Search for the cell housing the specified text and yield its [X, Y] center coordinate. 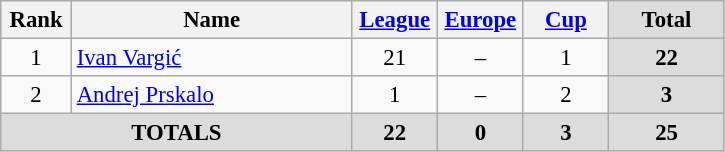
Europe [481, 20]
0 [481, 133]
TOTALS [176, 133]
Total [667, 20]
Andrej Prskalo [212, 95]
Name [212, 20]
League [395, 20]
Ivan Vargić [212, 58]
21 [395, 58]
Cup [566, 20]
25 [667, 133]
Rank [36, 20]
